Provide the (x, y) coordinate of the cell's center where the given text is located.  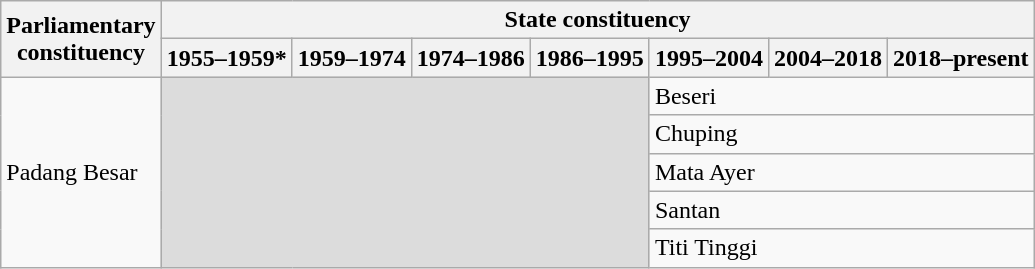
2004–2018 (828, 58)
Chuping (842, 134)
1955–1959* (226, 58)
Santan (842, 210)
Padang Besar (81, 172)
1974–1986 (470, 58)
Parliamentaryconstituency (81, 39)
Titi Tinggi (842, 248)
1959–1974 (352, 58)
1995–2004 (708, 58)
Beseri (842, 96)
2018–present (960, 58)
Mata Ayer (842, 172)
1986–1995 (590, 58)
State constituency (598, 20)
